Identify which cell holds the provided text, then report its [X, Y] central coordinate. 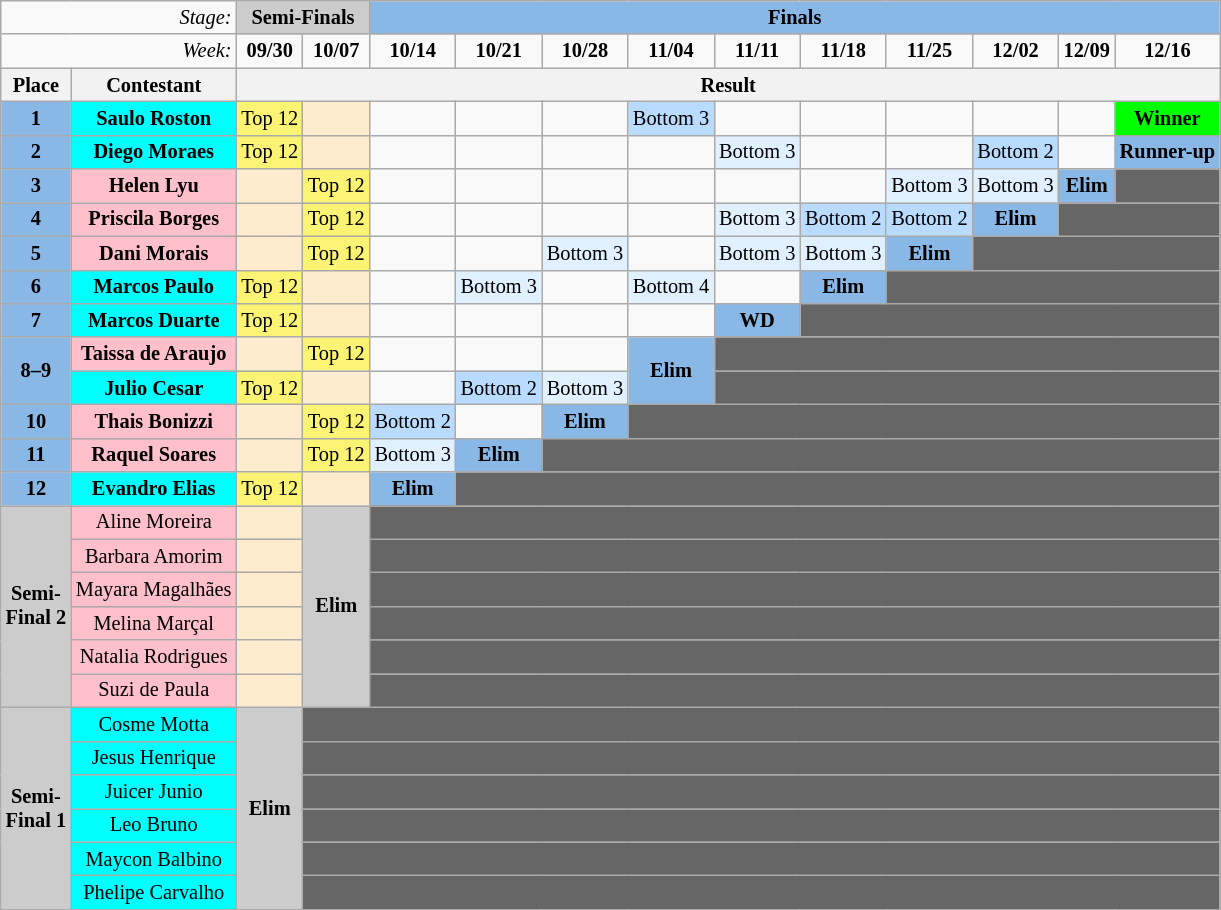
Bottom 4 [671, 287]
Suzi de Paula [154, 690]
Aline Moreira [154, 522]
10/07 [336, 51]
Maycon Balbino [154, 859]
12/02 [1015, 51]
Winner [1168, 118]
Marcos Duarte [154, 320]
Contestant [154, 85]
10/28 [585, 51]
Julio Cesar [154, 388]
Diego Moraes [154, 152]
11/18 [843, 51]
Jesus Henrique [154, 758]
5 [36, 253]
12 [36, 489]
Runner-up [1168, 152]
11/04 [671, 51]
4 [36, 219]
12/16 [1168, 51]
7 [36, 320]
11/11 [757, 51]
12/09 [1087, 51]
Evandro Elias [154, 489]
Stage: [119, 17]
Semi-Finals [302, 17]
11/25 [929, 51]
Place [36, 85]
Leo Bruno [154, 825]
WD [757, 320]
Raquel Soares [154, 455]
6 [36, 287]
Taissa de Araujo [154, 354]
8–9 [36, 370]
10/14 [413, 51]
09/30 [270, 51]
Mayara Magalhães [154, 589]
Semi-Final 1 [36, 808]
Result [728, 85]
Cosme Motta [154, 724]
Finals [795, 17]
Priscila Borges [154, 219]
Natalia Rodrigues [154, 657]
Marcos Paulo [154, 287]
2 [36, 152]
3 [36, 186]
Phelipe Carvalho [154, 892]
10/21 [499, 51]
10 [36, 421]
Saulo Roston [154, 118]
Thais Bonizzi [154, 421]
Melina Marçal [154, 623]
Semi-Final 2 [36, 606]
Week: [119, 51]
Barbara Amorim [154, 556]
1 [36, 118]
Helen Lyu [154, 186]
Dani Morais [154, 253]
Juicer Junio [154, 791]
11 [36, 455]
